Extract the (x, y) coordinate from the center of the cell holding the provided text.  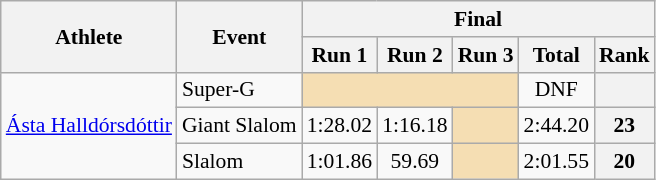
Final (478, 19)
Total (556, 55)
23 (624, 126)
Run 2 (414, 55)
1:01.86 (340, 162)
Run 3 (486, 55)
Slalom (240, 162)
1:28.02 (340, 126)
Athlete (89, 36)
Rank (624, 55)
DNF (556, 90)
59.69 (414, 162)
Run 1 (340, 55)
Super-G (240, 90)
1:16.18 (414, 126)
Giant Slalom (240, 126)
Event (240, 36)
2:44.20 (556, 126)
2:01.55 (556, 162)
20 (624, 162)
Ásta Halldórsdóttir (89, 126)
